Return (X, Y) of the center of cell containing provided text 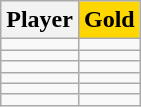
Gold (109, 20)
Player (40, 20)
